Return (x, y) of the center of cell containing provided text 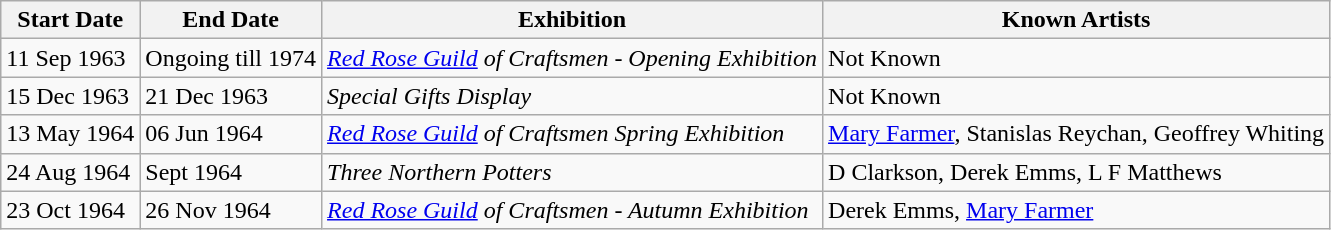
Three Northern Potters (572, 172)
Sept 1964 (231, 172)
Start Date (70, 20)
End Date (231, 20)
Red Rose Guild of Craftsmen - Opening Exhibition (572, 58)
Derek Emms, Mary Farmer (1076, 210)
D Clarkson, Derek Emms, L F Matthews (1076, 172)
13 May 1964 (70, 134)
23 Oct 1964 (70, 210)
24 Aug 1964 (70, 172)
Exhibition (572, 20)
26 Nov 1964 (231, 210)
Known Artists (1076, 20)
Red Rose Guild of Craftsmen Spring Exhibition (572, 134)
11 Sep 1963 (70, 58)
Special Gifts Display (572, 96)
Red Rose Guild of Craftsmen - Autumn Exhibition (572, 210)
15 Dec 1963 (70, 96)
Mary Farmer, Stanislas Reychan, Geoffrey Whiting (1076, 134)
21 Dec 1963 (231, 96)
Ongoing till 1974 (231, 58)
06 Jun 1964 (231, 134)
